Provide the [X, Y] coordinate of the cell's center where the given text is located.  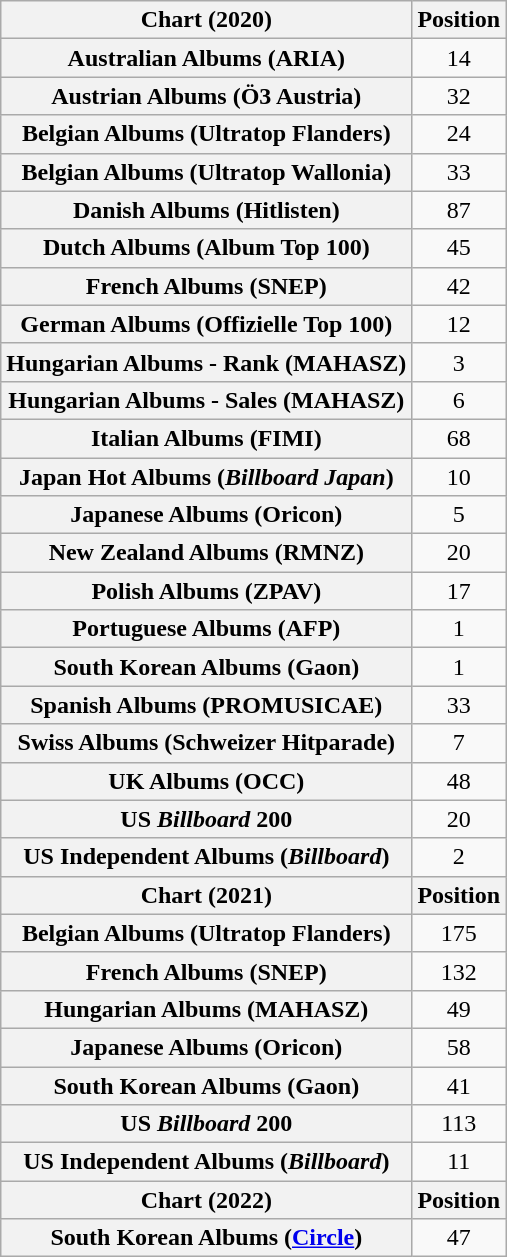
Chart (2020) [206, 20]
South Korean Albums (Circle) [206, 1238]
24 [459, 134]
113 [459, 1124]
Italian Albums (FIMI) [206, 438]
175 [459, 933]
Portuguese Albums (AFP) [206, 629]
Hungarian Albums - Rank (MAHASZ) [206, 362]
41 [459, 1085]
New Zealand Albums (RMNZ) [206, 553]
Dutch Albums (Album Top 100) [206, 248]
17 [459, 591]
58 [459, 1047]
7 [459, 743]
132 [459, 971]
Austrian Albums (Ö3 Austria) [206, 96]
10 [459, 477]
Chart (2021) [206, 895]
Belgian Albums (Ultratop Wallonia) [206, 172]
5 [459, 515]
49 [459, 1009]
Australian Albums (ARIA) [206, 58]
47 [459, 1238]
Hungarian Albums (MAHASZ) [206, 1009]
14 [459, 58]
45 [459, 248]
68 [459, 438]
42 [459, 286]
11 [459, 1162]
Swiss Albums (Schweizer Hitparade) [206, 743]
Hungarian Albums - Sales (MAHASZ) [206, 400]
Japan Hot Albums (Billboard Japan) [206, 477]
87 [459, 210]
Spanish Albums (PROMUSICAE) [206, 705]
2 [459, 857]
UK Albums (OCC) [206, 781]
German Albums (Offizielle Top 100) [206, 324]
48 [459, 781]
32 [459, 96]
Chart (2022) [206, 1200]
12 [459, 324]
Polish Albums (ZPAV) [206, 591]
3 [459, 362]
Danish Albums (Hitlisten) [206, 210]
6 [459, 400]
